Return the [x, y] coordinate for the center point of the cell that contains the specified text.  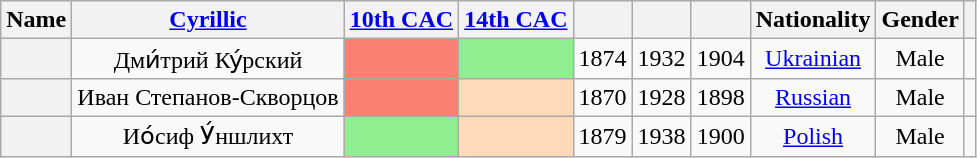
Gender [920, 20]
Russian [813, 97]
Cyrillic [208, 20]
Polish [813, 136]
10th CAC [401, 20]
1870 [602, 97]
1874 [602, 59]
Ukrainian [813, 59]
1932 [662, 59]
14th CAC [516, 20]
1898 [720, 97]
1938 [662, 136]
1900 [720, 136]
1904 [720, 59]
1879 [602, 136]
Ио́сиф У́ншлихт [208, 136]
1928 [662, 97]
Nationality [813, 20]
Name [36, 20]
Иван Степанов-Скворцов [208, 97]
Дми́трий Ку́рский [208, 59]
